Provide the [X, Y] coordinate of the cell's center where the given text is located.  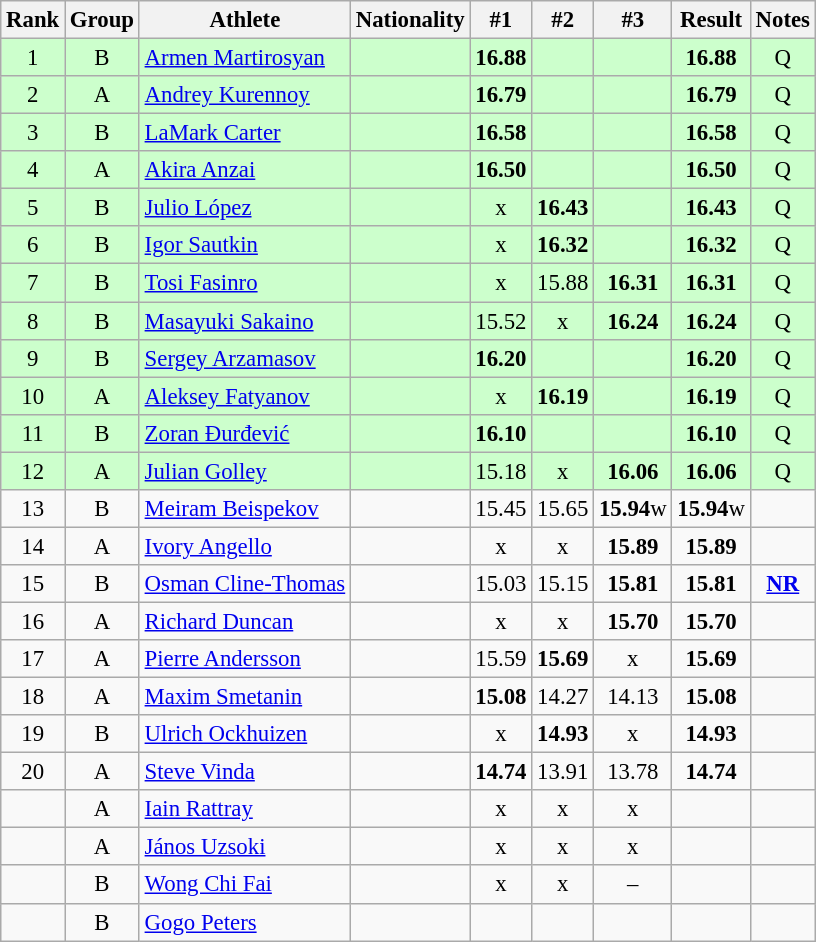
Zoran Đurđević [244, 433]
Iain Rattray [244, 809]
7 [33, 283]
Gogo Peters [244, 922]
Richard Duncan [244, 621]
15.45 [501, 509]
#1 [501, 20]
Pierre Andersson [244, 659]
#3 [633, 20]
Nationality [410, 20]
13 [33, 509]
Steve Vinda [244, 772]
Ivory Angello [244, 546]
Wong Chi Fai [244, 885]
8 [33, 321]
Rank [33, 20]
11 [33, 433]
12 [33, 471]
14.27 [563, 697]
16 [33, 621]
3 [33, 133]
4 [33, 170]
13.91 [563, 772]
NR [782, 584]
19 [33, 734]
Ulrich Ockhuizen [244, 734]
2 [33, 95]
15.18 [501, 471]
15 [33, 584]
15.88 [563, 283]
Andrey Kurennoy [244, 95]
1 [33, 58]
Maxim Smetanin [244, 697]
Julio López [244, 208]
Igor Sautkin [244, 245]
17 [33, 659]
9 [33, 358]
15.65 [563, 509]
János Uzsoki [244, 847]
15.59 [501, 659]
#2 [563, 20]
14.13 [633, 697]
Aleksey Fatyanov [244, 396]
6 [33, 245]
10 [33, 396]
15.03 [501, 584]
18 [33, 697]
Armen Martirosyan [244, 58]
20 [33, 772]
15.52 [501, 321]
Notes [782, 20]
Athlete [244, 20]
Tosi Fasinro [244, 283]
Julian Golley [244, 471]
13.78 [633, 772]
Result [711, 20]
LaMark Carter [244, 133]
15.15 [563, 584]
Akira Anzai [244, 170]
Osman Cline-Thomas [244, 584]
5 [33, 208]
– [633, 885]
Meiram Beispekov [244, 509]
Masayuki Sakaino [244, 321]
Group [102, 20]
14 [33, 546]
Sergey Arzamasov [244, 358]
